Determine the [X, Y] coordinate at the center of the cell enclosing the given text.  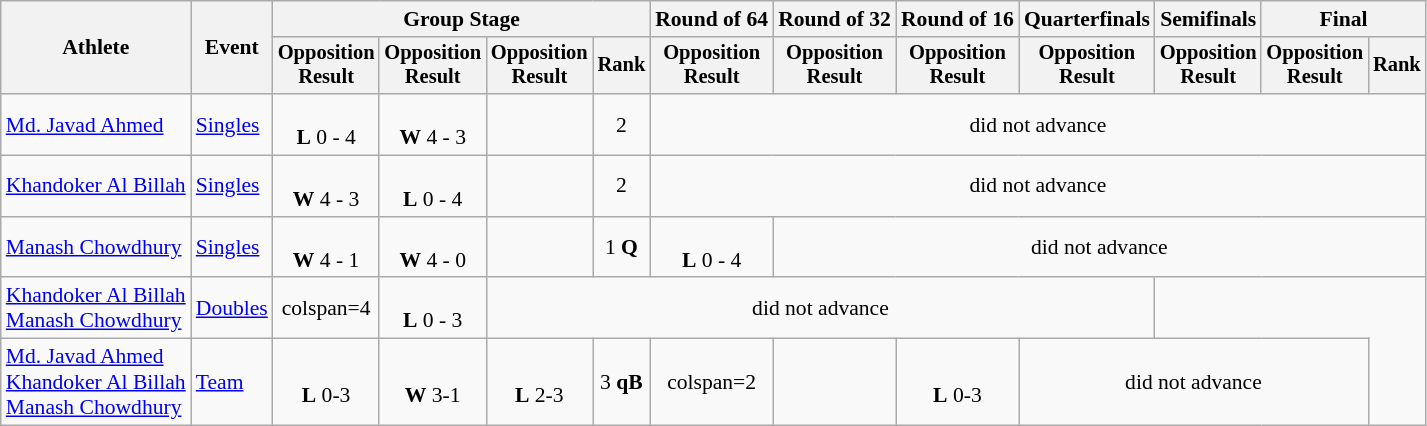
Md. Javad Ahmed [96, 124]
Event [232, 48]
Team [232, 382]
Round of 64 [712, 19]
W 3-1 [432, 382]
colspan=2 [712, 382]
Md. Javad AhmedKhandoker Al BillahManash Chowdhury [96, 382]
Manash Chowdhury [96, 248]
W 4 - 0 [432, 248]
L 2-3 [540, 382]
Khandoker Al BillahManash Chowdhury [96, 308]
Doubles [232, 308]
L 0 - 3 [432, 308]
Round of 32 [834, 19]
Khandoker Al Billah [96, 186]
Round of 16 [958, 19]
Group Stage [462, 19]
3 qB [622, 382]
Final [1343, 19]
Quarterfinals [1087, 19]
W 4 - 1 [326, 248]
Semifinals [1208, 19]
1 Q [622, 248]
Athlete [96, 48]
colspan=4 [326, 308]
